Identify which cell holds the provided text, then report its [X, Y] central coordinate. 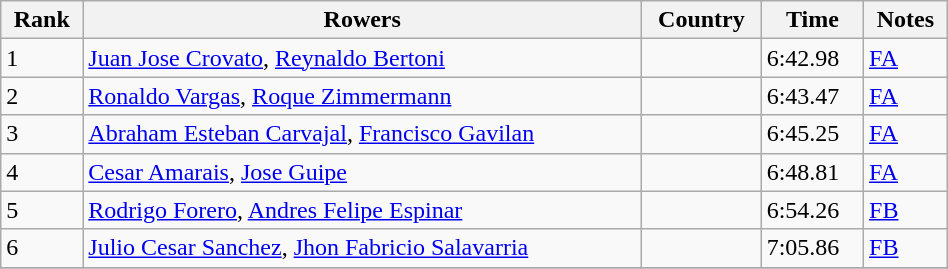
Abraham Esteban Carvajal, Francisco Gavilan [362, 134]
4 [42, 172]
Juan Jose Crovato, Reynaldo Bertoni [362, 58]
Ronaldo Vargas, Roque Zimmermann [362, 96]
5 [42, 210]
6:45.25 [812, 134]
Rodrigo Forero, Andres Felipe Espinar [362, 210]
6 [42, 248]
6:43.47 [812, 96]
Rowers [362, 20]
6:48.81 [812, 172]
Cesar Amarais, Jose Guipe [362, 172]
Rank [42, 20]
6:42.98 [812, 58]
6:54.26 [812, 210]
Country [702, 20]
3 [42, 134]
1 [42, 58]
Notes [906, 20]
Time [812, 20]
Julio Cesar Sanchez, Jhon Fabricio Salavarria [362, 248]
7:05.86 [812, 248]
2 [42, 96]
